From the cell containing the given text, extract its center point as [X, Y] coordinate. 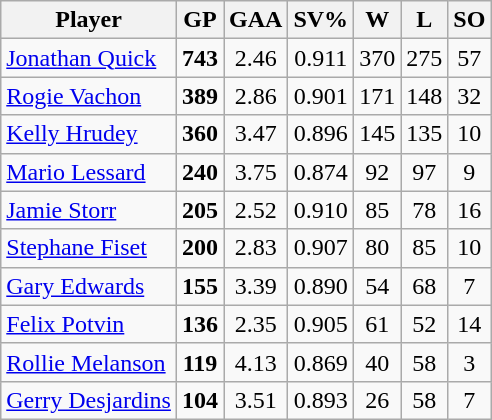
0.896 [321, 134]
Rogie Vachon [89, 96]
275 [424, 58]
2.35 [256, 324]
240 [200, 172]
97 [424, 172]
0.874 [321, 172]
2.46 [256, 58]
145 [378, 134]
Player [89, 20]
Gary Edwards [89, 286]
W [378, 20]
SV% [321, 20]
Stephane Fiset [89, 248]
80 [378, 248]
Rollie Melanson [89, 362]
40 [378, 362]
3.47 [256, 134]
Kelly Hrudey [89, 134]
3 [470, 362]
52 [424, 324]
61 [378, 324]
0.890 [321, 286]
Gerry Desjardins [89, 400]
205 [200, 210]
3.51 [256, 400]
0.901 [321, 96]
Jamie Storr [89, 210]
78 [424, 210]
0.893 [321, 400]
370 [378, 58]
0.869 [321, 362]
0.907 [321, 248]
3.39 [256, 286]
119 [200, 362]
2.52 [256, 210]
360 [200, 134]
104 [200, 400]
GP [200, 20]
14 [470, 324]
2.86 [256, 96]
171 [378, 96]
148 [424, 96]
SO [470, 20]
0.911 [321, 58]
743 [200, 58]
Felix Potvin [89, 324]
16 [470, 210]
57 [470, 58]
2.83 [256, 248]
0.905 [321, 324]
155 [200, 286]
32 [470, 96]
0.910 [321, 210]
9 [470, 172]
26 [378, 400]
Jonathan Quick [89, 58]
200 [200, 248]
Mario Lessard [89, 172]
136 [200, 324]
4.13 [256, 362]
GAA [256, 20]
135 [424, 134]
54 [378, 286]
389 [200, 96]
3.75 [256, 172]
68 [424, 286]
92 [378, 172]
L [424, 20]
